Output the (x, y) coordinate of the center of the cell containing the given text.  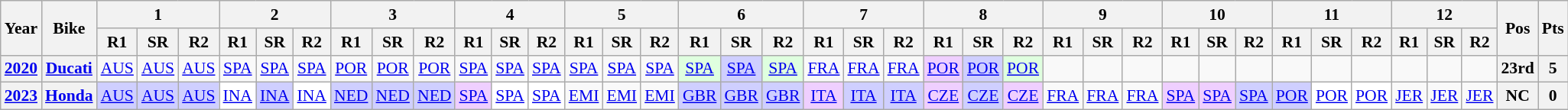
Ducati (69, 69)
4 (509, 15)
23rd (1517, 69)
8 (983, 15)
1 (158, 15)
Year (21, 27)
0 (1553, 96)
7 (863, 15)
Honda (69, 96)
10 (1217, 15)
9 (1102, 15)
12 (1444, 15)
3 (393, 15)
11 (1332, 15)
NC (1517, 96)
6 (742, 15)
Bike (69, 27)
Pts (1553, 27)
2023 (21, 96)
2020 (21, 69)
2 (275, 15)
Pos (1517, 27)
